Provide the (X, Y) coordinate of the cell's center where the given text is located.  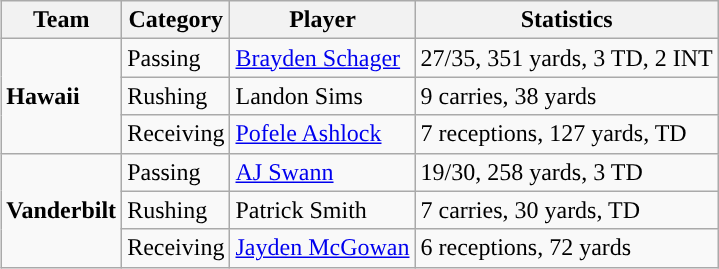
Hawaii (62, 96)
AJ Swann (322, 172)
Vanderbilt (62, 210)
Pofele Ashlock (322, 134)
Category (176, 20)
Patrick Smith (322, 210)
6 receptions, 72 yards (566, 248)
Team (62, 20)
Jayden McGowan (322, 248)
7 carries, 30 yards, TD (566, 210)
Statistics (566, 20)
7 receptions, 127 yards, TD (566, 134)
19/30, 258 yards, 3 TD (566, 172)
Landon Sims (322, 96)
27/35, 351 yards, 3 TD, 2 INT (566, 58)
Player (322, 20)
Brayden Schager (322, 58)
9 carries, 38 yards (566, 96)
